Identify which cell holds the provided text, then report its [x, y] central coordinate. 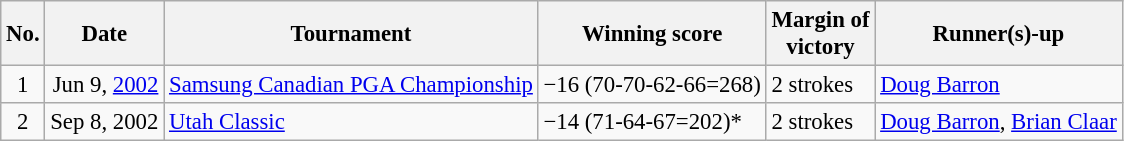
Doug Barron, Brian Claar [998, 122]
−16 (70-70-62-66=268) [652, 85]
−14 (71-64-67=202)* [652, 122]
Tournament [351, 34]
Jun 9, 2002 [104, 85]
Margin ofvictory [820, 34]
Utah Classic [351, 122]
Date [104, 34]
Doug Barron [998, 85]
1 [23, 85]
Runner(s)-up [998, 34]
Sep 8, 2002 [104, 122]
No. [23, 34]
2 [23, 122]
Samsung Canadian PGA Championship [351, 85]
Winning score [652, 34]
